Return [x, y] of the center of cell containing provided text 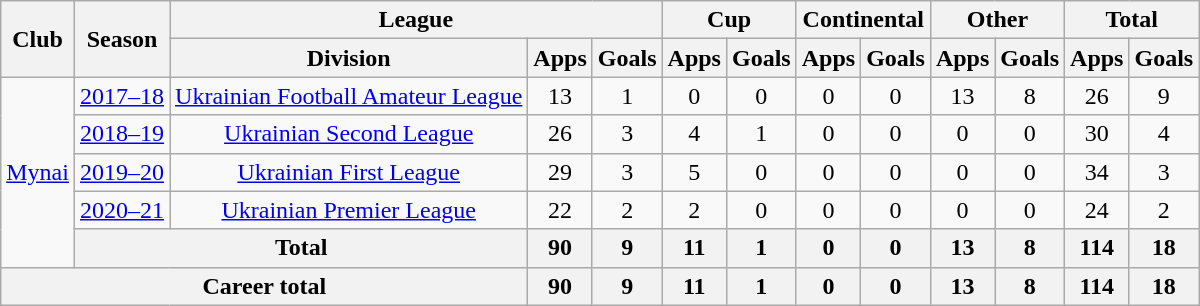
Club [38, 39]
29 [560, 172]
Ukrainian First League [349, 172]
Other [997, 20]
34 [1097, 172]
Mynai [38, 172]
2017–18 [122, 96]
Division [349, 58]
2020–21 [122, 210]
Ukrainian Premier League [349, 210]
Career total [264, 286]
League [416, 20]
2018–19 [122, 134]
30 [1097, 134]
Ukrainian Football Amateur League [349, 96]
2019–20 [122, 172]
22 [560, 210]
Ukrainian Second League [349, 134]
5 [694, 172]
Cup [729, 20]
Continental [863, 20]
Season [122, 39]
24 [1097, 210]
